Capture the cell that displays the provided text and extract its (X, Y) central coordinate. 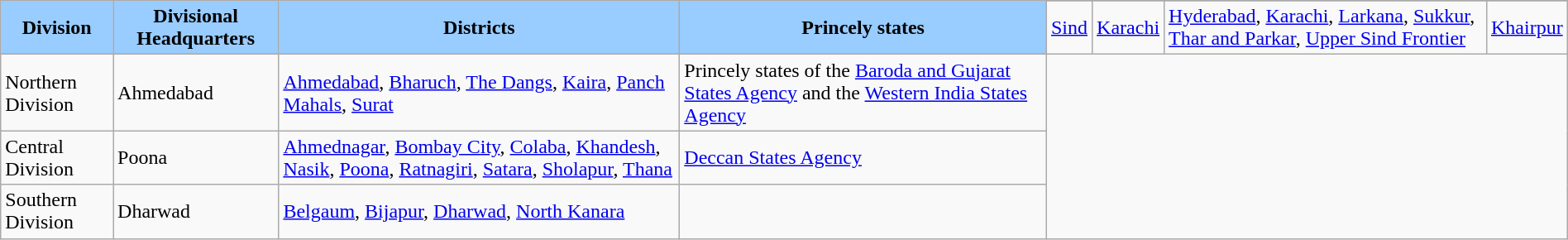
Districts (480, 28)
Poona (196, 157)
Princely states (863, 28)
Sind (1068, 28)
Dharwad (196, 212)
Belgaum, Bijapur, Dharwad, North Kanara (480, 212)
Northern Division (57, 93)
Division (57, 28)
Southern Division (57, 212)
Ahmedabad (196, 93)
Divisional Headquarters (196, 28)
Ahmedabad, Bharuch, The Dangs, Kaira, Panch Mahals, Surat (480, 93)
Khairpur (1527, 28)
Hyderabad, Karachi, Larkana, Sukkur, Thar and Parkar, Upper Sind Frontier (1326, 28)
Ahmednagar, Bombay City, Colaba, Khandesh, Nasik, Poona, Ratnagiri, Satara, Sholapur, Thana (480, 157)
Karachi (1128, 28)
Central Division (57, 157)
Princely states of the Baroda and Gujarat States Agency and the Western India States Agency (863, 93)
Deccan States Agency (863, 157)
